For the text-containing cell, return its midpoint in (X, Y) coordinate format. 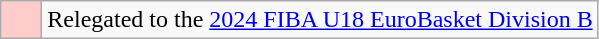
Relegated to the 2024 FIBA U18 EuroBasket Division B (320, 20)
